Scan for the cell matching the given text and deliver its [X, Y] coordinate at center. 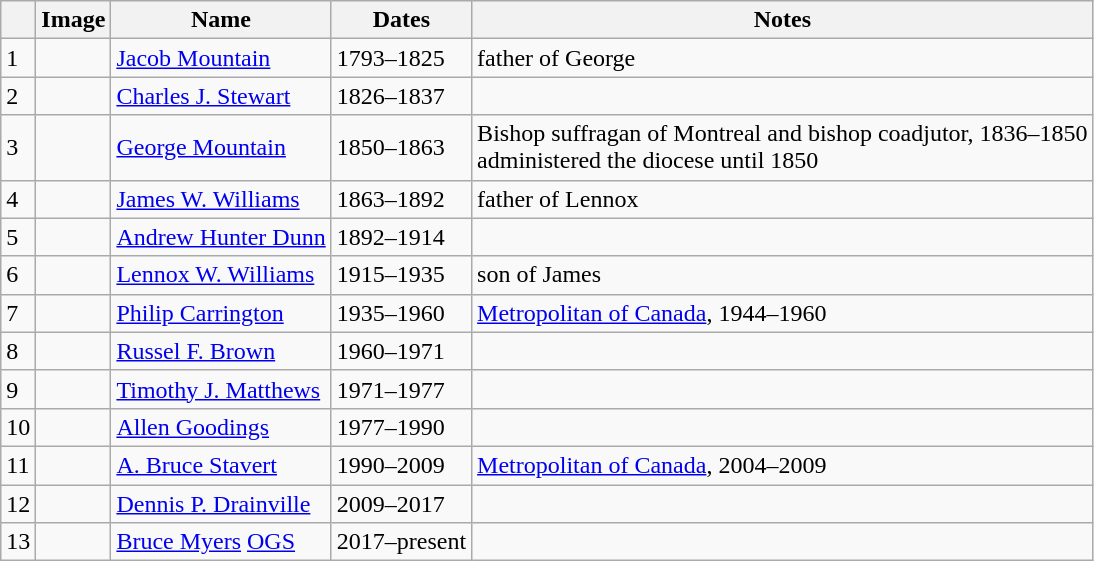
Lennox W. Williams [221, 275]
1935–1960 [401, 313]
12 [18, 503]
father of Lennox [783, 199]
Andrew Hunter Dunn [221, 237]
George Mountain [221, 148]
4 [18, 199]
Image [74, 20]
1 [18, 58]
James W. Williams [221, 199]
9 [18, 389]
son of James [783, 275]
Metropolitan of Canada, 1944–1960 [783, 313]
6 [18, 275]
Dates [401, 20]
father of George [783, 58]
Metropolitan of Canada, 2004–2009 [783, 465]
7 [18, 313]
1892–1914 [401, 237]
1863–1892 [401, 199]
1977–1990 [401, 427]
1960–1971 [401, 351]
1793–1825 [401, 58]
Timothy J. Matthews [221, 389]
Name [221, 20]
3 [18, 148]
Jacob Mountain [221, 58]
Notes [783, 20]
Dennis P. Drainville [221, 503]
1850–1863 [401, 148]
Bishop suffragan of Montreal and bishop coadjutor, 1836–1850administered the diocese until 1850 [783, 148]
11 [18, 465]
1915–1935 [401, 275]
A. Bruce Stavert [221, 465]
Allen Goodings [221, 427]
Philip Carrington [221, 313]
Charles J. Stewart [221, 96]
10 [18, 427]
8 [18, 351]
2009–2017 [401, 503]
Bruce Myers OGS [221, 542]
5 [18, 237]
1826–1837 [401, 96]
13 [18, 542]
1990–2009 [401, 465]
2 [18, 96]
Russel F. Brown [221, 351]
2017–present [401, 542]
1971–1977 [401, 389]
